From the cell containing the given text, extract its center point as (x, y) coordinate. 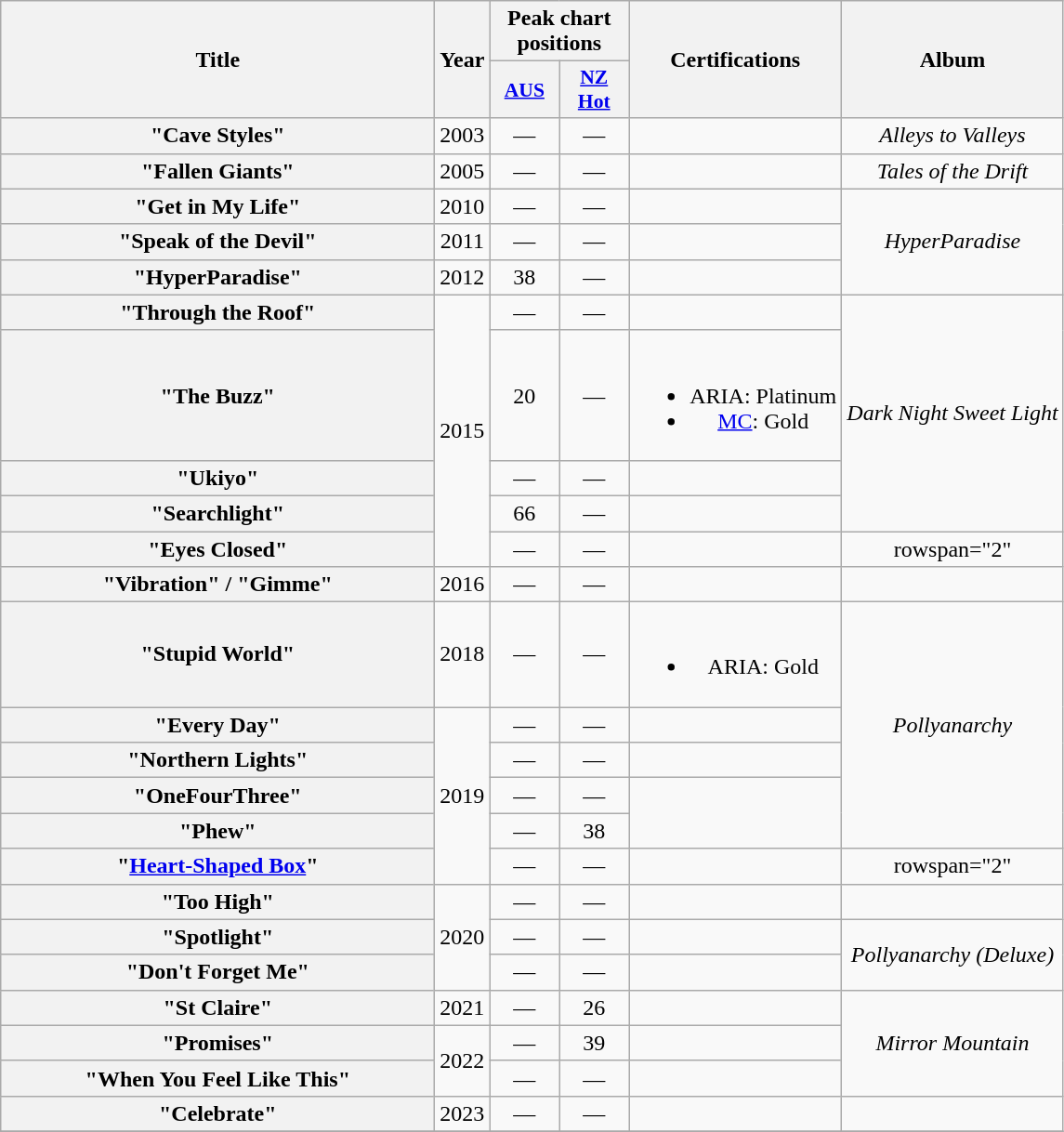
"Celebrate" (217, 1113)
"Cave Styles" (217, 136)
Year (463, 59)
"Every Day" (217, 725)
"Heart-Shaped Box" (217, 866)
ARIA: Gold (736, 654)
2023 (463, 1113)
2022 (463, 1060)
Dark Night Sweet Light (952, 413)
66 (524, 513)
2020 (463, 937)
"The Buzz" (217, 395)
"Speak of the Devil" (217, 242)
"Eyes Closed" (217, 549)
"HyperParadise" (217, 277)
"Northern Lights" (217, 760)
"When You Feel Like This" (217, 1078)
2016 (463, 585)
Alleys to Valleys (952, 136)
2012 (463, 277)
2019 (463, 796)
ARIA: PlatinumMC: Gold (736, 395)
"Fallen Giants" (217, 171)
AUS (524, 89)
39 (595, 1043)
2010 (463, 206)
26 (595, 1007)
2011 (463, 242)
"Ukiyo" (217, 478)
Mirror Mountain (952, 1043)
NZHot (595, 89)
"Promises" (217, 1043)
Certifications (736, 59)
"Through the Roof" (217, 312)
"Don't Forget Me" (217, 972)
"Vibration" / "Gimme" (217, 585)
"Phew" (217, 831)
"Too High" (217, 902)
"St Claire" (217, 1007)
Pollyanarchy (952, 725)
"OneFourThree" (217, 796)
"Searchlight" (217, 513)
Tales of the Drift (952, 171)
Title (217, 59)
2005 (463, 171)
HyperParadise (952, 242)
2021 (463, 1007)
2018 (463, 654)
"Get in My Life" (217, 206)
Album (952, 59)
"Spotlight" (217, 937)
Peak chart positions (559, 32)
2003 (463, 136)
2015 (463, 430)
"Stupid World" (217, 654)
20 (524, 395)
Pollyanarchy (Deluxe) (952, 954)
